Find where the given text appears and provide that cell's center as (x, y) coordinate. 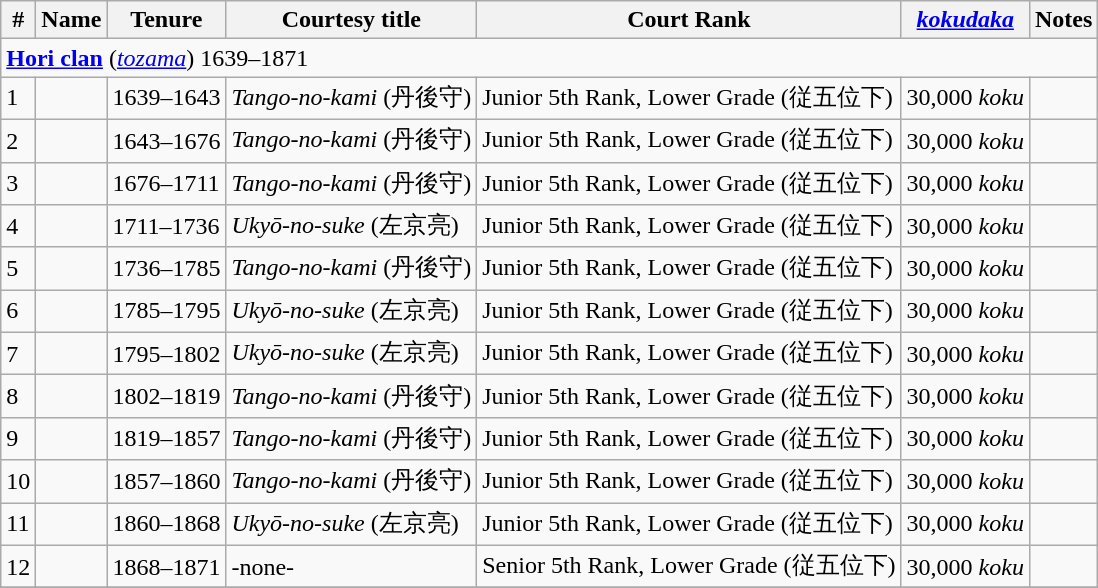
7 (18, 354)
5 (18, 268)
11 (18, 524)
10 (18, 482)
Court Rank (689, 20)
1643–1676 (166, 140)
1868–1871 (166, 566)
6 (18, 312)
4 (18, 226)
Name (72, 20)
8 (18, 396)
Courtesy title (352, 20)
1639–1643 (166, 98)
1860–1868 (166, 524)
Senior 5th Rank, Lower Grade (従五位下) (689, 566)
1 (18, 98)
# (18, 20)
1857–1860 (166, 482)
Tenure (166, 20)
1819–1857 (166, 438)
Hori clan (tozama) 1639–1871 (550, 58)
1795–1802 (166, 354)
3 (18, 184)
12 (18, 566)
1736–1785 (166, 268)
Notes (1063, 20)
1785–1795 (166, 312)
1676–1711 (166, 184)
9 (18, 438)
kokudaka (965, 20)
-none- (352, 566)
1711–1736 (166, 226)
1802–1819 (166, 396)
2 (18, 140)
